For the text-containing cell, return its midpoint in [X, Y] coordinate format. 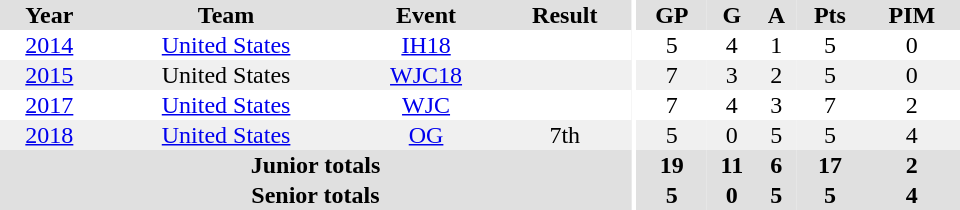
A [776, 15]
G [732, 15]
19 [672, 165]
11 [732, 165]
2014 [50, 45]
Event [426, 15]
PIM [912, 15]
2015 [50, 75]
17 [830, 165]
WJC18 [426, 75]
Junior totals [316, 165]
1 [776, 45]
Result [565, 15]
Team [226, 15]
2017 [50, 105]
GP [672, 15]
OG [426, 135]
Pts [830, 15]
Senior totals [316, 195]
Year [50, 15]
7th [565, 135]
WJC [426, 105]
6 [776, 165]
2018 [50, 135]
IH18 [426, 45]
